Search for the cell housing the specified text and yield its [X, Y] center coordinate. 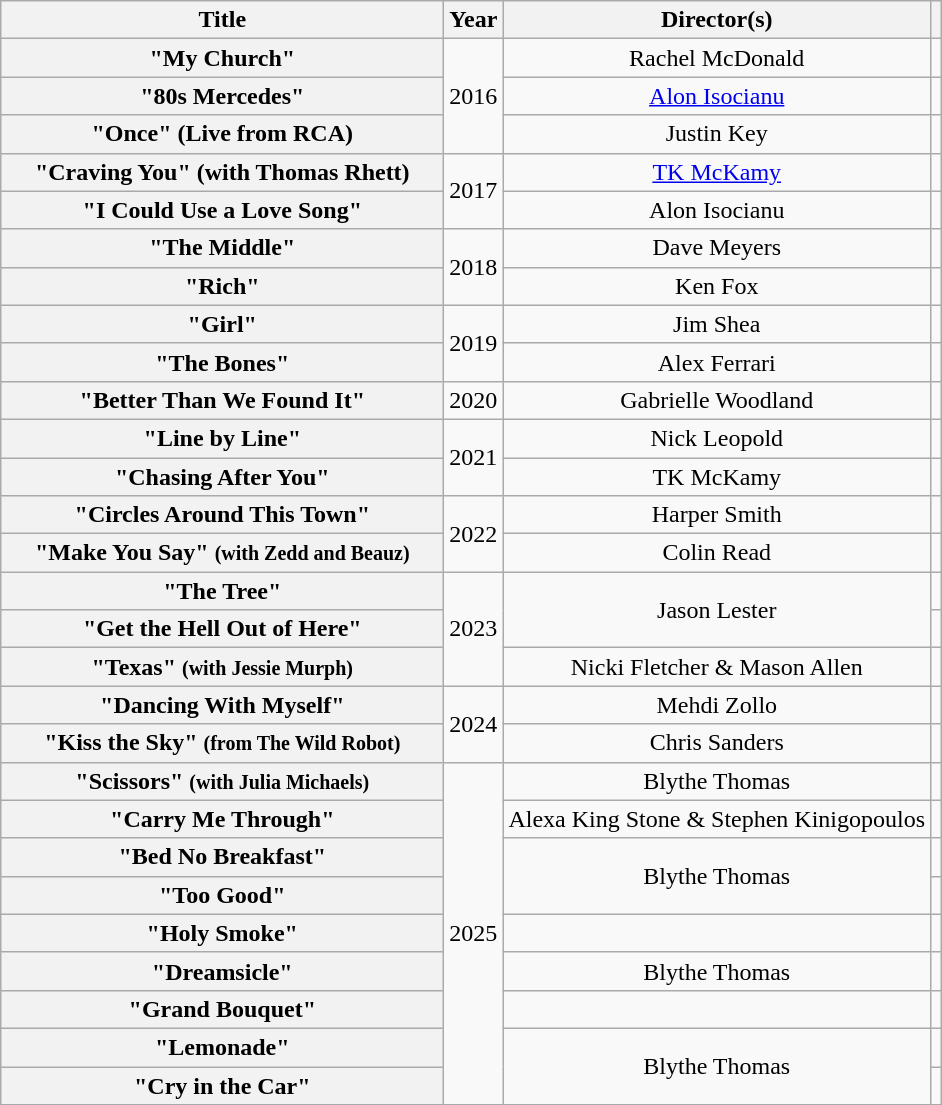
"The Middle" [222, 248]
"Grand Bouquet" [222, 1009]
"Too Good" [222, 895]
Rachel McDonald [717, 58]
"Dreamsicle" [222, 971]
"Carry Me Through" [222, 819]
2016 [474, 96]
"The Bones" [222, 362]
"Line by Line" [222, 438]
"My Church" [222, 58]
"Holy Smoke" [222, 933]
"Kiss the Sky" (from The Wild Robot) [222, 743]
Chris Sanders [717, 743]
"Once" (Live from RCA) [222, 134]
"Circles Around This Town" [222, 515]
2022 [474, 534]
Director(s) [717, 20]
2024 [474, 724]
2023 [474, 629]
2021 [474, 457]
"Dancing With Myself" [222, 705]
"Get the Hell Out of Here" [222, 629]
"Cry in the Car" [222, 1085]
"80s Mercedes" [222, 96]
2018 [474, 267]
Nick Leopold [717, 438]
Year [474, 20]
"The Tree" [222, 591]
"Craving You" (with Thomas Rhett) [222, 172]
Colin Read [717, 553]
2019 [474, 343]
Dave Meyers [717, 248]
Nicki Fletcher & Mason Allen [717, 667]
Mehdi Zollo [717, 705]
"I Could Use a Love Song" [222, 210]
"Bed No Breakfast" [222, 857]
"Make You Say" (with Zedd and Beauz) [222, 553]
2025 [474, 934]
"Rich" [222, 286]
Title [222, 20]
Alexa King Stone & Stephen Kinigopoulos [717, 819]
Alex Ferrari [717, 362]
"Lemonade" [222, 1047]
2020 [474, 400]
Harper Smith [717, 515]
Justin Key [717, 134]
2017 [474, 191]
Jim Shea [717, 324]
"Girl" [222, 324]
Jason Lester [717, 610]
Gabrielle Woodland [717, 400]
Ken Fox [717, 286]
"Texas" (with Jessie Murph) [222, 667]
"Chasing After You" [222, 477]
"Scissors" (with Julia Michaels) [222, 781]
"Better Than We Found It" [222, 400]
